For the text-containing cell, return its midpoint in [X, Y] coordinate format. 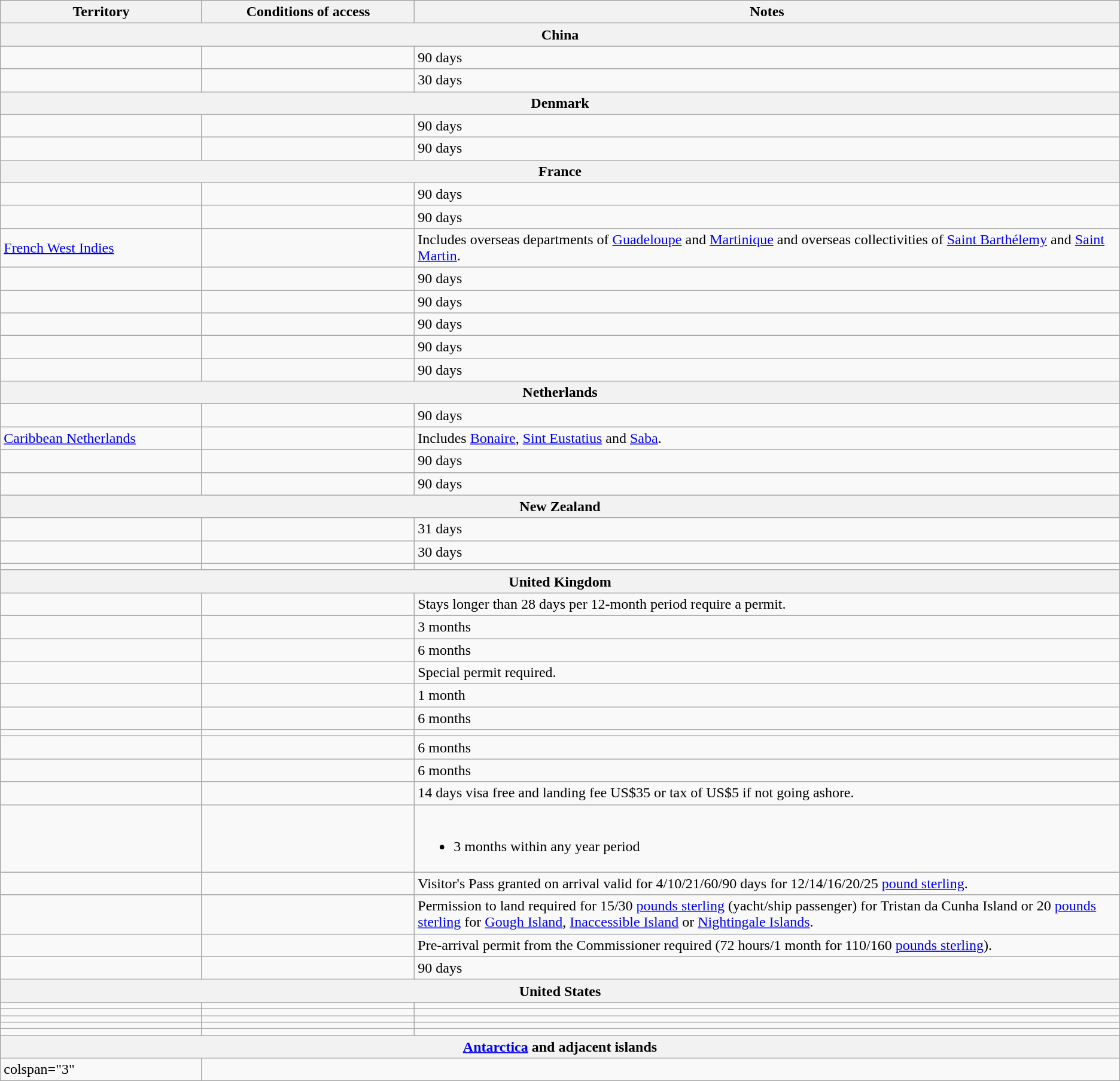
Netherlands [560, 393]
Stays longer than 28 days per 12-month period require a permit. [767, 604]
Special permit required. [767, 673]
United Kingdom [560, 581]
France [560, 171]
New Zealand [560, 506]
colspan="3" [102, 1070]
14 days visa free and landing fee US$35 or tax of US$5 if not going ashore. [767, 793]
3 months [767, 627]
Caribbean Netherlands [102, 438]
31 days [767, 529]
Includes overseas departments of Guadeloupe and Martinique and overseas collectivities of Saint Barthélemy and Saint Martin. [767, 248]
French West Indies [102, 248]
Pre-arrival permit from the Commissioner required (72 hours/1 month for 110/160 pounds sterling). [767, 945]
United States [560, 991]
Notes [767, 12]
1 month [767, 696]
Includes Bonaire, Sint Eustatius and Saba. [767, 438]
China [560, 35]
3 months within any year period [767, 838]
Antarctica and adjacent islands [560, 1047]
Visitor's Pass granted on arrival valid for 4/10/21/60/90 days for 12/14/16/20/25 pound sterling. [767, 883]
Territory [102, 12]
Conditions of access [308, 12]
Denmark [560, 103]
